Detect which cell encompasses the target text, then output its [X, Y] center coordinate. 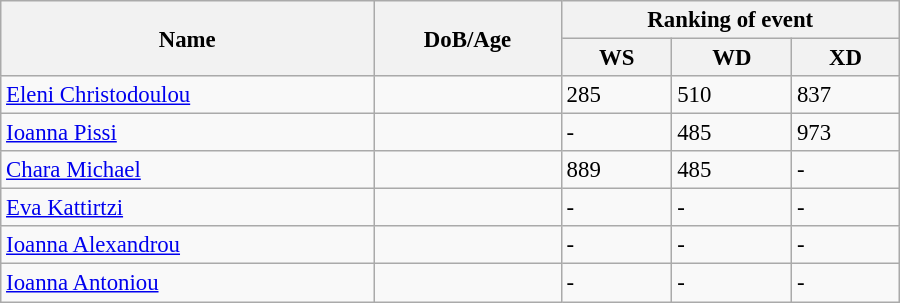
510 [732, 95]
Ioanna Pissi [188, 133]
Eva Kattirtzi [188, 208]
973 [846, 133]
WD [732, 58]
Eleni Christodoulou [188, 95]
837 [846, 95]
Chara Michael [188, 170]
Ranking of event [730, 20]
889 [616, 170]
Ioanna Alexandrou [188, 245]
285 [616, 95]
Ioanna Antoniou [188, 283]
Name [188, 38]
XD [846, 58]
WS [616, 58]
DoB/Age [468, 38]
